Return the (X, Y) coordinate for the center point of the cell that contains the specified text.  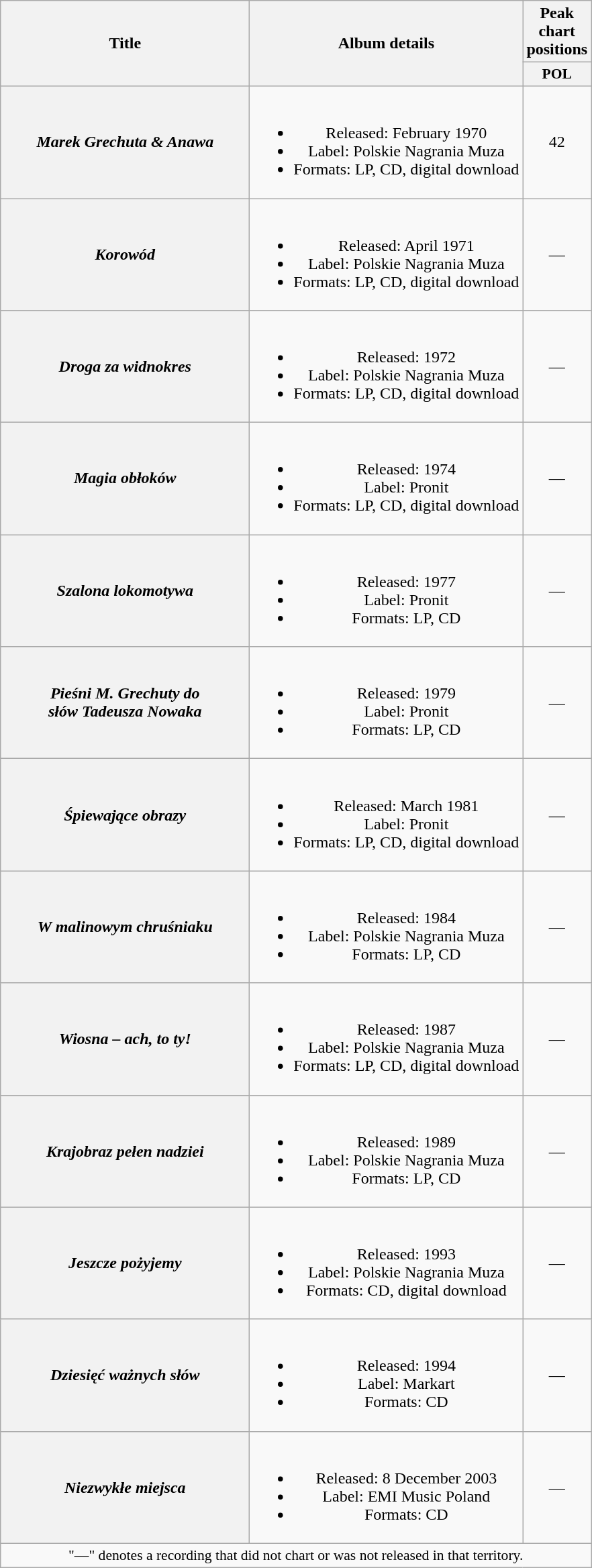
Released: March 1981Label: PronitFormats: LP, CD, digital download (387, 815)
"—" denotes a recording that did not chart or was not released in that territory. (296, 1555)
POL (557, 74)
Released: 1977Label: PronitFormats: LP, CD (387, 590)
Released: 1987Label: Polskie Nagrania MuzaFormats: LP, CD, digital download (387, 1039)
Title (125, 44)
Korowód (125, 255)
Released: 1972Label: Polskie Nagrania MuzaFormats: LP, CD, digital download (387, 366)
Released: 1984Label: Polskie Nagrania MuzaFormats: LP, CD (387, 927)
Śpiewające obrazy (125, 815)
W malinowym chruśniaku (125, 927)
Magia obłoków (125, 479)
Szalona lokomotywa (125, 590)
Wiosna – ach, to ty! (125, 1039)
Released: 1993Label: Polskie Nagrania MuzaFormats: CD, digital download (387, 1263)
Krajobraz pełen nadziei (125, 1151)
Jeszcze pożyjemy (125, 1263)
42 (557, 142)
Released: 1974Label: PronitFormats: LP, CD, digital download (387, 479)
Released: April 1971Label: Polskie Nagrania MuzaFormats: LP, CD, digital download (387, 255)
Marek Grechuta & Anawa (125, 142)
Droga za widnokres (125, 366)
Album details (387, 44)
Peak chart positions (557, 32)
Dziesięć ważnych słów (125, 1375)
Released: 1994Label: MarkartFormats: CD (387, 1375)
Pieśni M. Grechuty dosłów Tadeusza Nowaka (125, 703)
Released: 8 December 2003Label: EMI Music PolandFormats: CD (387, 1487)
Released: 1979Label: PronitFormats: LP, CD (387, 703)
Released: February 1970Label: Polskie Nagrania MuzaFormats: LP, CD, digital download (387, 142)
Niezwykłe miejsca (125, 1487)
Released: 1989Label: Polskie Nagrania MuzaFormats: LP, CD (387, 1151)
